Extract the [x, y] coordinate from the center of the cell holding the provided text.  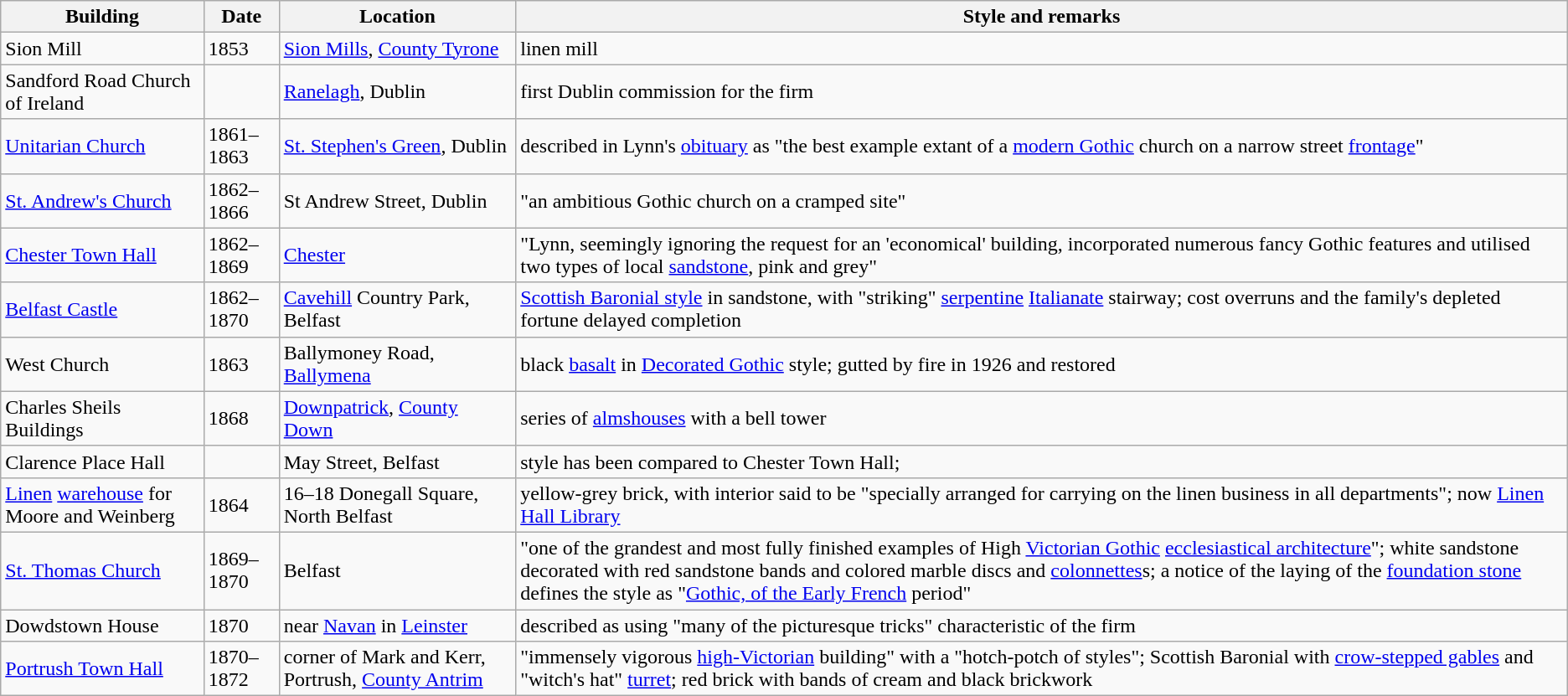
Style and remarks [1042, 17]
series of almshouses with a bell tower [1042, 419]
described in Lynn's obituary as "the best example extant of a modern Gothic church on a narrow street frontage" [1042, 146]
1862–1866 [241, 201]
1869–1870 [241, 570]
Sion Mill [102, 49]
Clarence Place Hall [102, 461]
Belfast [397, 570]
Ranelagh, Dublin [397, 92]
Unitarian Church [102, 146]
Cavehill Country Park, Belfast [397, 310]
Chester Town Hall [102, 255]
first Dublin commission for the firm [1042, 92]
1862–1870 [241, 310]
May Street, Belfast [397, 461]
Ballymoney Road, Ballymena [397, 363]
near Navan in Leinster [397, 626]
style has been compared to Chester Town Hall; [1042, 461]
1862–1869 [241, 255]
1870 [241, 626]
St Andrew Street, Dublin [397, 201]
Portrush Town Hall [102, 668]
Downpatrick, County Down [397, 419]
Sandford Road Church of Ireland [102, 92]
linen mill [1042, 49]
black basalt in Decorated Gothic style; gutted by fire in 1926 and restored [1042, 363]
St. Stephen's Green, Dublin [397, 146]
"an ambitious Gothic church on a cramped site" [1042, 201]
Dowdstown House [102, 626]
16–18 Donegall Square, North Belfast [397, 504]
West Church [102, 363]
1863 [241, 363]
1861–1863 [241, 146]
Location [397, 17]
Chester [397, 255]
Linen warehouse for Moore and Weinberg [102, 504]
1853 [241, 49]
St. Thomas Church [102, 570]
yellow-grey brick, with interior said to be "specially arranged for carrying on the linen business in all departments"; now Linen Hall Library [1042, 504]
Belfast Castle [102, 310]
1864 [241, 504]
corner of Mark and Kerr, Portrush, County Antrim [397, 668]
1868 [241, 419]
Building [102, 17]
St. Andrew's Church [102, 201]
Charles Sheils Buildings [102, 419]
described as using "many of the picturesque tricks" characteristic of the firm [1042, 626]
Sion Mills, County Tyrone [397, 49]
1870–1872 [241, 668]
Date [241, 17]
